Provide the (x, y) coordinate of the cell's center where the given text is located.  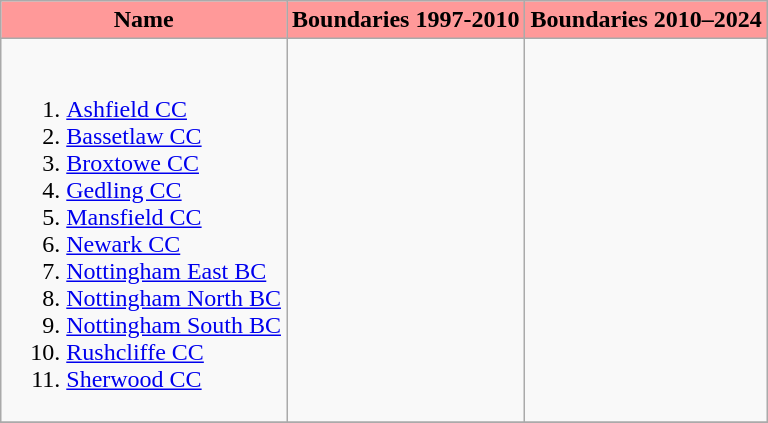
Ashfield CCBassetlaw CCBroxtowe CCGedling CCMansfield CCNewark CCNottingham East BCNottingham North BCNottingham South BCRushcliffe CCSherwood CC (144, 230)
Name (144, 20)
Boundaries 1997-2010 (405, 20)
Boundaries 2010–2024 (646, 20)
